Extract the (X, Y) coordinate from the center of the cell holding the provided text.  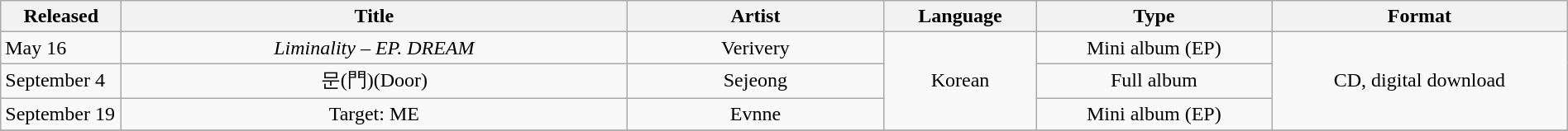
Sejeong (756, 81)
Full album (1154, 81)
Language (960, 16)
Released (61, 16)
Format (1420, 16)
September 4 (61, 81)
CD, digital download (1420, 81)
문(門)(Door) (374, 81)
Korean (960, 81)
Liminality – EP. DREAM (374, 48)
September 19 (61, 114)
Type (1154, 16)
Evnne (756, 114)
Title (374, 16)
May 16 (61, 48)
Target: ME (374, 114)
Verivery (756, 48)
Artist (756, 16)
